Provide the [X, Y] coordinate of the cell's center where the given text is located.  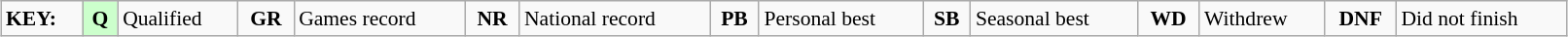
DNF [1361, 18]
WD [1168, 18]
GR [267, 18]
NR [492, 18]
Seasonal best [1054, 18]
SB [947, 18]
PB [735, 18]
National record [615, 18]
Q [100, 18]
Did not finish [1481, 18]
Qualified [178, 18]
KEY: [42, 18]
Withdrew [1263, 18]
Games record [379, 18]
Personal best [840, 18]
